Provide the (X, Y) coordinate of the cell's center where the given text is located.  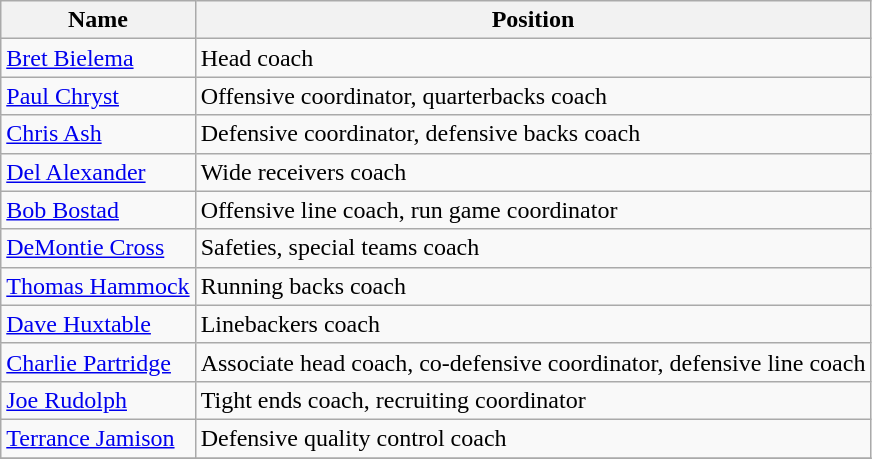
Defensive coordinator, defensive backs coach (533, 134)
Safeties, special teams coach (533, 248)
Bob Bostad (98, 210)
Thomas Hammock (98, 286)
Linebackers coach (533, 324)
Chris Ash (98, 134)
Associate head coach, co-defensive coordinator, defensive line coach (533, 362)
Paul Chryst (98, 96)
Offensive line coach, run game coordinator (533, 210)
Del Alexander (98, 172)
DeMontie Cross (98, 248)
Dave Huxtable (98, 324)
Tight ends coach, recruiting coordinator (533, 400)
Bret Bielema (98, 58)
Offensive coordinator, quarterbacks coach (533, 96)
Charlie Partridge (98, 362)
Running backs coach (533, 286)
Head coach (533, 58)
Name (98, 20)
Terrance Jamison (98, 438)
Joe Rudolph (98, 400)
Defensive quality control coach (533, 438)
Wide receivers coach (533, 172)
Position (533, 20)
